Extract the [X, Y] coordinate from the center of the cell holding the provided text.  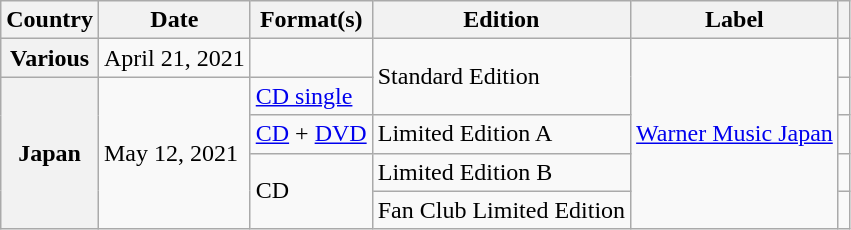
Format(s) [311, 20]
CD + DVD [311, 134]
Limited Edition B [501, 172]
Standard Edition [501, 77]
Limited Edition A [501, 134]
CD [311, 191]
Warner Music Japan [735, 134]
Various [50, 58]
Country [50, 20]
Date [174, 20]
Fan Club Limited Edition [501, 210]
Japan [50, 153]
April 21, 2021 [174, 58]
Edition [501, 20]
May 12, 2021 [174, 153]
Label [735, 20]
CD single [311, 96]
